Search for the cell housing the specified text and yield its (X, Y) center coordinate. 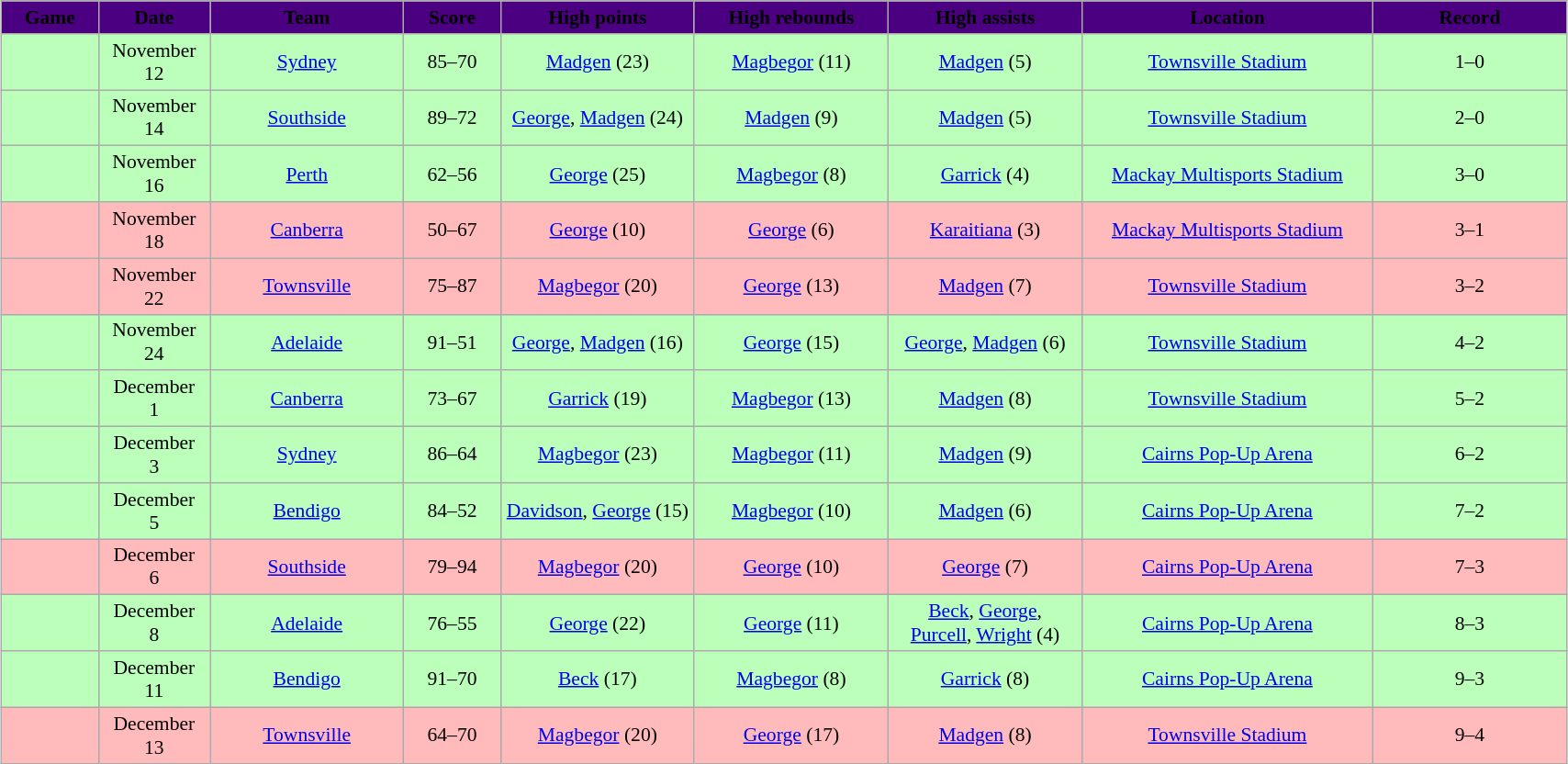
64–70 (453, 735)
George (13) (791, 286)
November 24 (154, 342)
December 8 (154, 623)
November 22 (154, 286)
6–2 (1469, 455)
December 11 (154, 680)
9–4 (1469, 735)
62–56 (453, 174)
Team (307, 17)
Game (50, 17)
9–3 (1469, 680)
Davidson, George (15) (597, 511)
Karaitiana (3) (984, 230)
George (6) (791, 230)
High rebounds (791, 17)
George, Madgen (24) (597, 118)
8–3 (1469, 623)
Beck, George, Purcell, Wright (4) (984, 623)
91–51 (453, 342)
November 12 (154, 62)
7–2 (1469, 511)
Magbegor (23) (597, 455)
Record (1469, 17)
5–2 (1469, 399)
75–87 (453, 286)
November 14 (154, 118)
Date (154, 17)
George (25) (597, 174)
85–70 (453, 62)
George (15) (791, 342)
George, Madgen (16) (597, 342)
91–70 (453, 680)
2–0 (1469, 118)
George (22) (597, 623)
George (7) (984, 567)
George (11) (791, 623)
3–1 (1469, 230)
79–94 (453, 567)
December 5 (154, 511)
November 16 (154, 174)
High assists (984, 17)
84–52 (453, 511)
George, Madgen (6) (984, 342)
December 13 (154, 735)
4–2 (1469, 342)
Madgen (23) (597, 62)
December 1 (154, 399)
Madgen (6) (984, 511)
76–55 (453, 623)
Perth (307, 174)
7–3 (1469, 567)
Garrick (4) (984, 174)
High points (597, 17)
73–67 (453, 399)
George (17) (791, 735)
50–67 (453, 230)
November 18 (154, 230)
Location (1228, 17)
Beck (17) (597, 680)
December 6 (154, 567)
1–0 (1469, 62)
Score (453, 17)
3–2 (1469, 286)
Magbegor (10) (791, 511)
Garrick (19) (597, 399)
86–64 (453, 455)
December 3 (154, 455)
89–72 (453, 118)
Madgen (7) (984, 286)
Magbegor (13) (791, 399)
3–0 (1469, 174)
Garrick (8) (984, 680)
